Scan for the cell matching the given text and deliver its (x, y) coordinate at center. 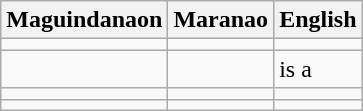
Maranao (221, 20)
English (318, 20)
Maguindanaon (84, 20)
is a (318, 69)
